Return the [X, Y] coordinate for the center point of the cell that contains the specified text.  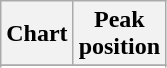
Peakposition [119, 34]
Chart [37, 34]
